Locate the cell with the specified text and output its [x, y] center coordinate. 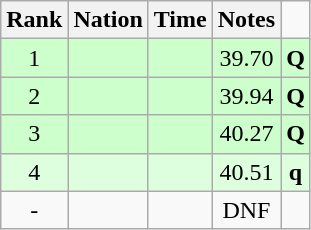
40.27 [246, 134]
2 [34, 96]
Time [180, 20]
40.51 [246, 172]
- [34, 210]
4 [34, 172]
Rank [34, 20]
1 [34, 58]
Nation [108, 20]
DNF [246, 210]
Notes [246, 20]
39.70 [246, 58]
q [296, 172]
39.94 [246, 96]
3 [34, 134]
